Extract the (x, y) coordinate from the center of the cell holding the provided text.  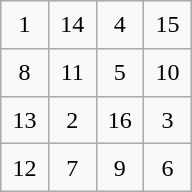
2 (72, 120)
4 (120, 25)
13 (25, 120)
7 (72, 168)
14 (72, 25)
5 (120, 72)
10 (168, 72)
3 (168, 120)
9 (120, 168)
16 (120, 120)
15 (168, 25)
1 (25, 25)
6 (168, 168)
8 (25, 72)
12 (25, 168)
11 (72, 72)
